Determine the (X, Y) coordinate at the center of the cell enclosing the given text.  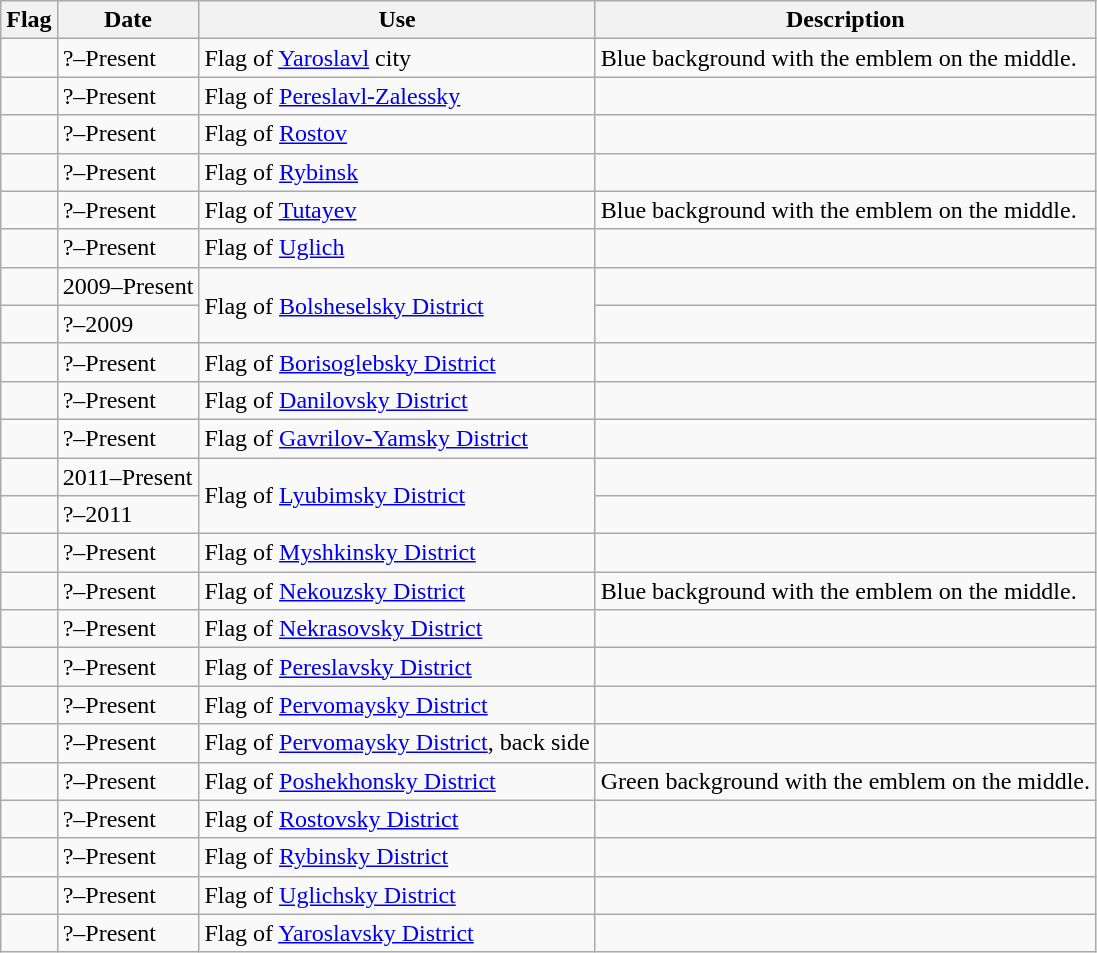
Flag of Rostov (397, 134)
Flag of Myshkinsky District (397, 553)
Flag of Lyubimsky District (397, 496)
Green background with the emblem on the middle. (845, 781)
2009–Present (128, 286)
Flag of Pereslavsky District (397, 667)
Flag of Yaroslavsky District (397, 933)
Flag of Poshekhonsky District (397, 781)
Flag of Gavrilov-Yamsky District (397, 438)
Flag of Bolsheselsky District (397, 305)
Flag of Tutayev (397, 210)
Flag of Pervomaysky District, back side (397, 743)
Use (397, 20)
Flag of Nekouzsky District (397, 591)
Date (128, 20)
Flag of Nekrasovsky District (397, 629)
Flag of Uglichsky District (397, 895)
Flag of Rybinsky District (397, 857)
Flag (29, 20)
Flag of Uglich (397, 248)
?–2009 (128, 324)
Flag of Danilovsky District (397, 400)
?–2011 (128, 515)
Flag of Yaroslavl city (397, 58)
Flag of Rostovsky District (397, 819)
Description (845, 20)
Flag of Rybinsk (397, 172)
Flag of Pervomaysky District (397, 705)
2011–Present (128, 477)
Flag of Borisoglebsky District (397, 362)
Flag of Pereslavl-Zalessky (397, 96)
